Identify which cell holds the provided text, then report its [X, Y] central coordinate. 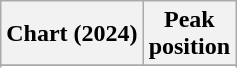
Chart (2024) [72, 34]
Peakposition [189, 34]
